Determine the (x, y) coordinate at the center of the cell enclosing the given text.  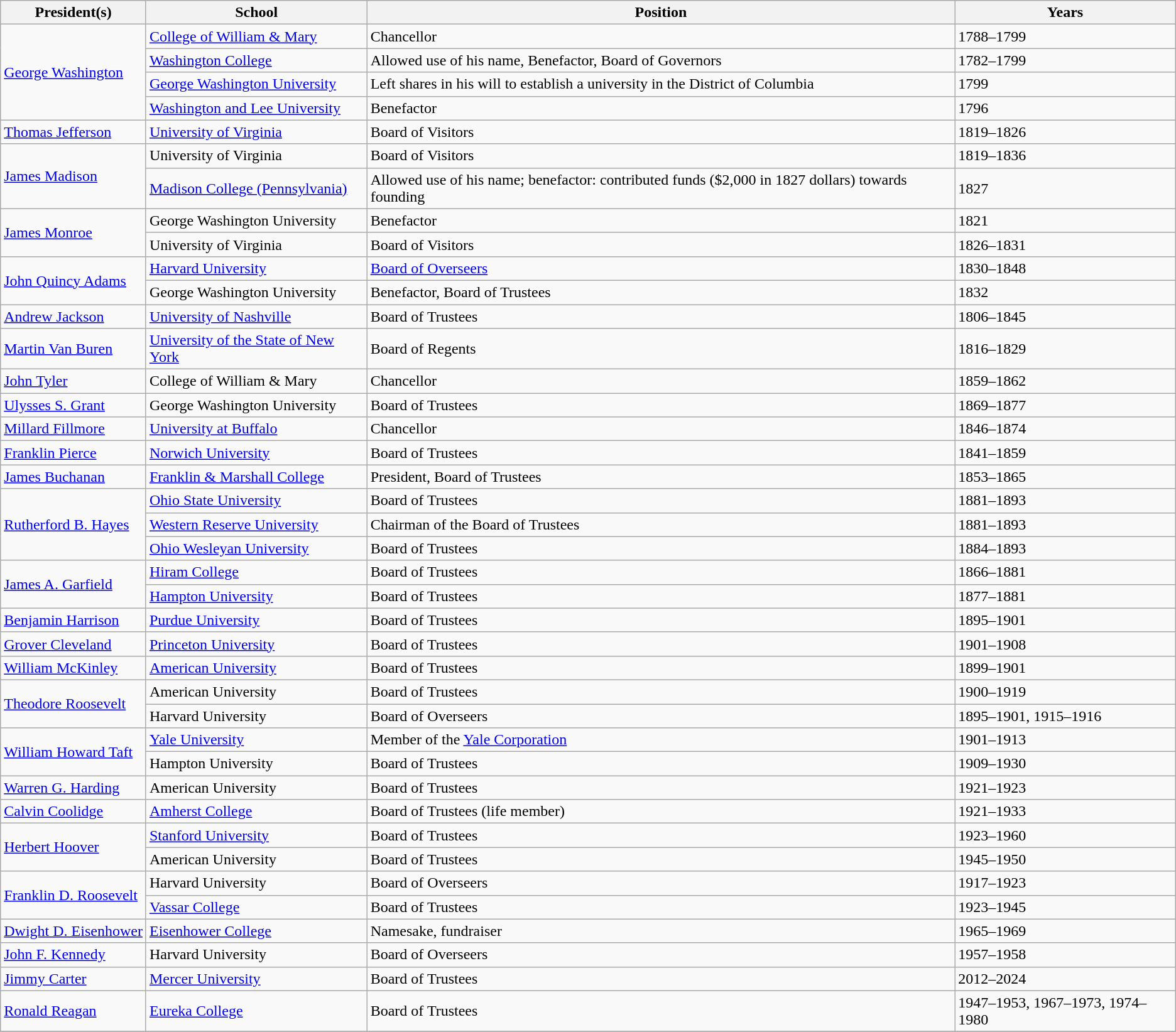
Board of Trustees (life member) (661, 812)
School (256, 13)
1945–1950 (1065, 859)
Theodore Roosevelt (73, 703)
Herbert Hoover (73, 847)
Franklin D. Roosevelt (73, 895)
Grover Cleveland (73, 644)
1921–1923 (1065, 788)
1846–1874 (1065, 429)
James Madison (73, 176)
Eisenhower College (256, 931)
Calvin Coolidge (73, 812)
Ohio State University (256, 501)
Eureka College (256, 1011)
1830–1848 (1065, 268)
1859–1862 (1065, 381)
Purdue University (256, 620)
1799 (1065, 84)
Andrew Jackson (73, 316)
John Tyler (73, 381)
1853–1865 (1065, 477)
1782–1799 (1065, 60)
Jimmy Carter (73, 979)
1921–1933 (1065, 812)
University at Buffalo (256, 429)
1901–1908 (1065, 644)
Member of the Yale Corporation (661, 740)
1895–1901 (1065, 620)
1826–1831 (1065, 244)
1923–1960 (1065, 835)
William Howard Taft (73, 752)
1884–1893 (1065, 548)
James A. Garfield (73, 584)
Martin Van Buren (73, 349)
1819–1826 (1065, 132)
1877–1881 (1065, 596)
1965–1969 (1065, 931)
1816–1829 (1065, 349)
James Monroe (73, 232)
Washington College (256, 60)
1947–1953, 1967–1973, 1974–1980 (1065, 1011)
Princeton University (256, 644)
1899–1901 (1065, 668)
1917–1923 (1065, 883)
William McKinley (73, 668)
Franklin & Marshall College (256, 477)
1827 (1065, 188)
Rutherford B. Hayes (73, 524)
Hiram College (256, 572)
1806–1845 (1065, 316)
1909–1930 (1065, 764)
Vassar College (256, 907)
University of the State of New York (256, 349)
1819–1836 (1065, 156)
Benefactor, Board of Trustees (661, 292)
James Buchanan (73, 477)
1841–1859 (1065, 453)
Ohio Wesleyan University (256, 548)
Left shares in his will to establish a university in the District of Columbia (661, 84)
Board of Regents (661, 349)
Stanford University (256, 835)
President(s) (73, 13)
Western Reserve University (256, 524)
Years (1065, 13)
Allowed use of his name; benefactor: contributed funds ($2,000 in 1827 dollars) towards founding (661, 188)
Benjamin Harrison (73, 620)
Franklin Pierce (73, 453)
Position (661, 13)
Norwich University (256, 453)
Washington and Lee University (256, 108)
Allowed use of his name, Benefactor, Board of Governors (661, 60)
1869–1877 (1065, 405)
1923–1945 (1065, 907)
John Quincy Adams (73, 280)
Warren G. Harding (73, 788)
Millard Fillmore (73, 429)
Amherst College (256, 812)
1866–1881 (1065, 572)
1788–1799 (1065, 36)
University of Nashville (256, 316)
Yale University (256, 740)
Ulysses S. Grant (73, 405)
1895–1901, 1915–1916 (1065, 715)
Namesake, fundraiser (661, 931)
1821 (1065, 220)
Madison College (Pennsylvania) (256, 188)
Mercer University (256, 979)
John F. Kennedy (73, 955)
1900–1919 (1065, 692)
Chairman of the Board of Trustees (661, 524)
Ronald Reagan (73, 1011)
1957–1958 (1065, 955)
George Washington (73, 72)
1901–1913 (1065, 740)
Thomas Jefferson (73, 132)
Dwight D. Eisenhower (73, 931)
President, Board of Trustees (661, 477)
1796 (1065, 108)
1832 (1065, 292)
2012–2024 (1065, 979)
